Find where the given text appears and provide that cell's center as (X, Y) coordinate. 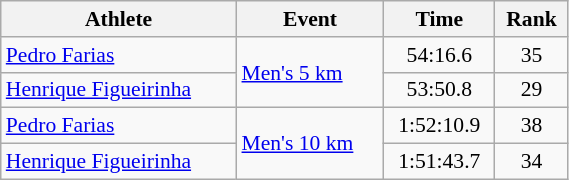
1:52:10.9 (440, 126)
Time (440, 19)
Men's 10 km (310, 144)
Men's 5 km (310, 72)
34 (532, 162)
Event (310, 19)
1:51:43.7 (440, 162)
Athlete (119, 19)
29 (532, 90)
53:50.8 (440, 90)
38 (532, 126)
Rank (532, 19)
35 (532, 55)
54:16.6 (440, 55)
